Determine the (X, Y) coordinate at the center of the cell enclosing the given text.  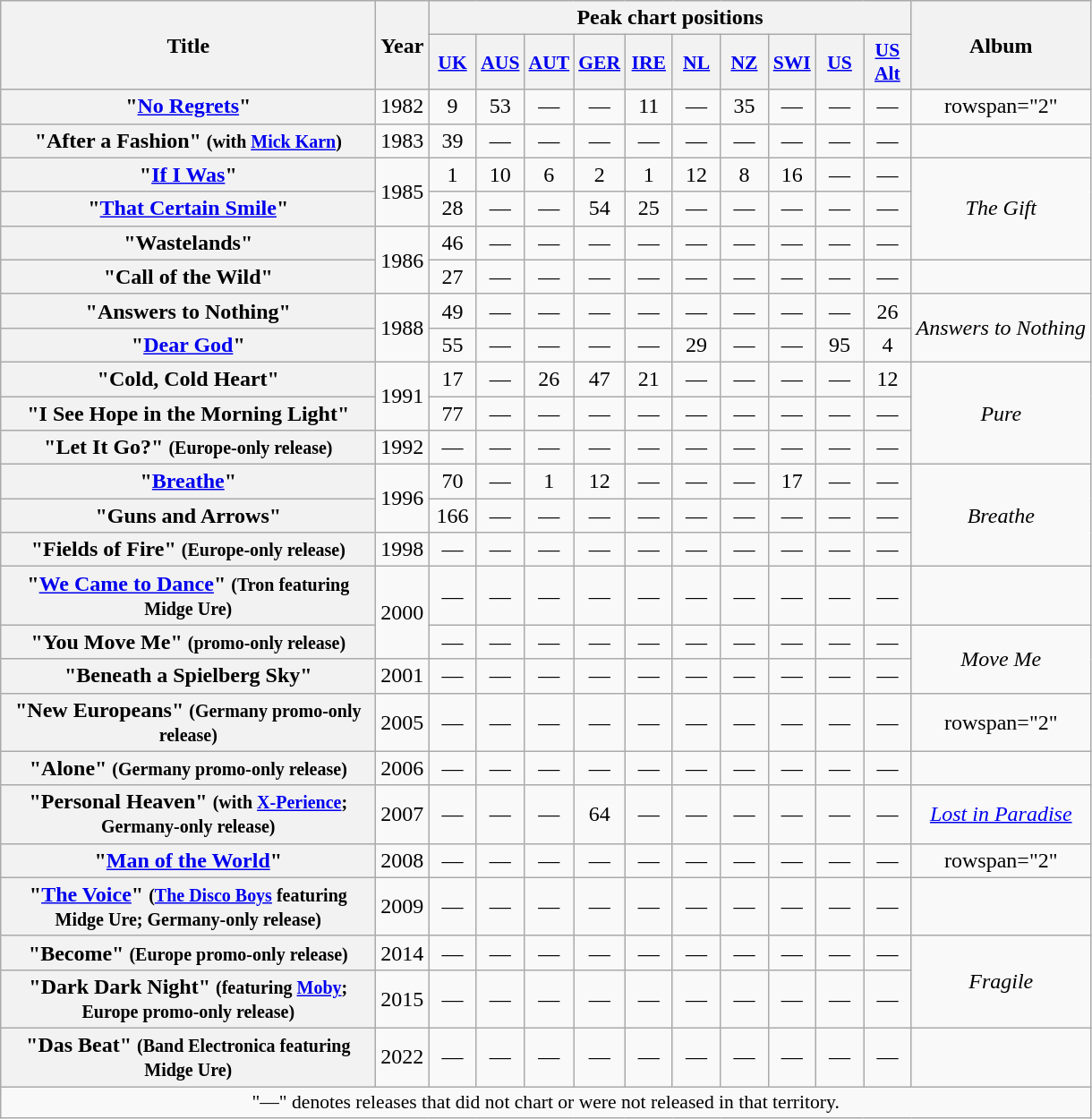
"After a Fashion" (with Mick Karn) (188, 141)
28 (453, 209)
Title (188, 45)
"Guns and Arrows" (188, 516)
2015 (403, 999)
64 (600, 815)
46 (453, 243)
47 (600, 379)
NL (696, 63)
10 (499, 175)
Fragile (1001, 981)
"Fields of Fire" (Europe-only release) (188, 550)
2000 (403, 612)
"The Voice" (The Disco Boys featuring Midge Ure; Germany-only release) (188, 906)
Year (403, 45)
1996 (403, 499)
1992 (403, 448)
95 (840, 345)
UK (453, 63)
"If I Was" (188, 175)
"I See Hope in the Morning Light" (188, 413)
Peak chart positions (670, 18)
"You Move Me" (promo-only release) (188, 642)
1991 (403, 396)
2001 (403, 676)
2006 (403, 768)
"Cold, Cold Heart" (188, 379)
2008 (403, 860)
9 (453, 107)
77 (453, 413)
US Alt (888, 63)
Move Me (1001, 659)
"Dark Dark Night" (featuring Moby; Europe promo-only release) (188, 999)
AUT (550, 63)
"Beneath a Spielberg Sky" (188, 676)
"Dear God" (188, 345)
2022 (403, 1056)
25 (648, 209)
1988 (403, 328)
"Let It Go?" (Europe-only release) (188, 448)
"Alone" (Germany promo-only release) (188, 768)
53 (499, 107)
"—" denotes releases that did not chart or were not released in that territory. (546, 1103)
"Wastelands" (188, 243)
"Das Beat" (Band Electronica featuring Midge Ure) (188, 1056)
4 (888, 345)
35 (745, 107)
"Become" (Europe promo-only release) (188, 952)
29 (696, 345)
Pure (1001, 413)
"Answers to Nothing" (188, 311)
11 (648, 107)
GER (600, 63)
70 (453, 482)
US (840, 63)
"Personal Heaven" (with X-Perience; Germany-only release) (188, 815)
166 (453, 516)
"Man of the World" (188, 860)
NZ (745, 63)
16 (791, 175)
Answers to Nothing (1001, 328)
"That Certain Smile" (188, 209)
55 (453, 345)
49 (453, 311)
27 (453, 277)
SWI (791, 63)
"Breathe" (188, 482)
54 (600, 209)
1983 (403, 141)
"We Came to Dance" (Tron featuring Midge Ure) (188, 596)
Breathe (1001, 516)
1998 (403, 550)
1982 (403, 107)
2 (600, 175)
Album (1001, 45)
2007 (403, 815)
2014 (403, 952)
"No Regrets" (188, 107)
IRE (648, 63)
6 (550, 175)
21 (648, 379)
2009 (403, 906)
"Call of the Wild" (188, 277)
1986 (403, 260)
39 (453, 141)
"New Europeans" (Germany promo-only release) (188, 722)
AUS (499, 63)
The Gift (1001, 209)
2005 (403, 722)
1985 (403, 192)
Lost in Paradise (1001, 815)
8 (745, 175)
